Locate the cell with the specified text and output its (X, Y) center coordinate. 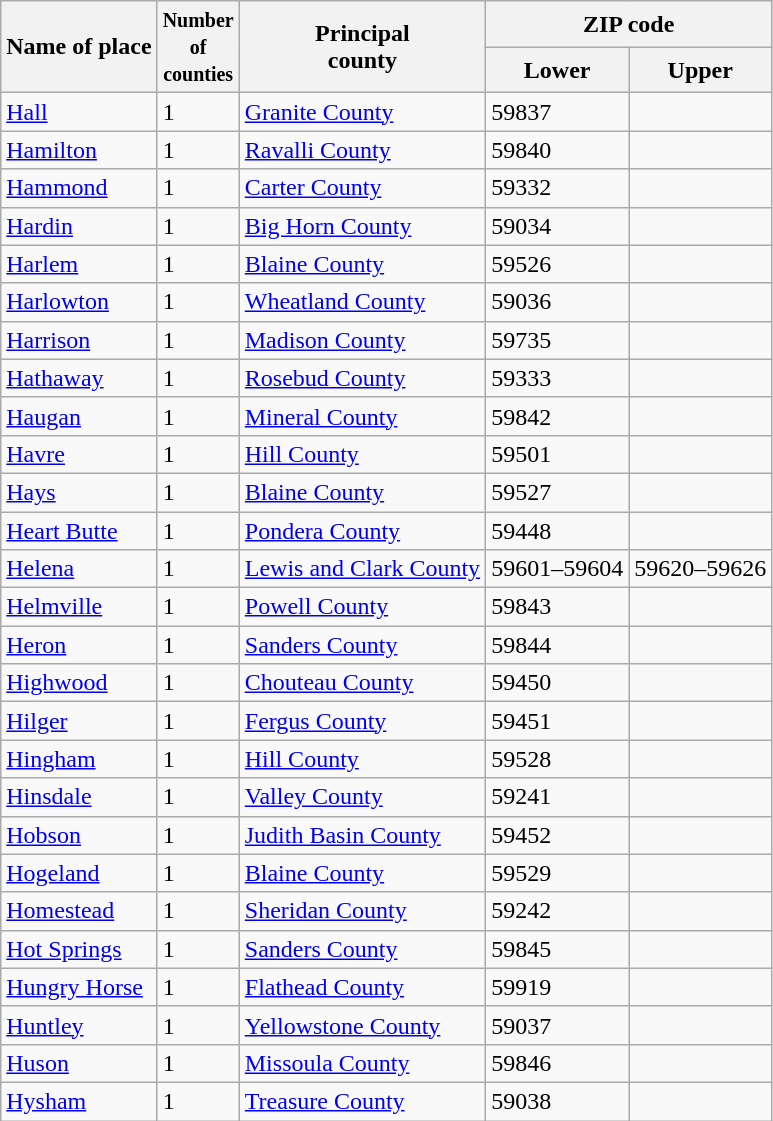
59919 (558, 987)
Mineral County (362, 416)
Homestead (79, 911)
Hysham (79, 1101)
Lower (558, 70)
Flathead County (362, 987)
59528 (558, 759)
59501 (558, 454)
Harlem (79, 264)
Hot Springs (79, 949)
Ravalli County (362, 150)
59529 (558, 873)
Hobson (79, 835)
Big Horn County (362, 226)
59527 (558, 492)
Powell County (362, 607)
Huntley (79, 1025)
Treasure County (362, 1101)
Harrison (79, 340)
Wheatland County (362, 302)
Hathaway (79, 378)
Pondera County (362, 531)
59846 (558, 1063)
Helmville (79, 607)
Huson (79, 1063)
59842 (558, 416)
59601–59604 (558, 569)
Hungry Horse (79, 987)
Judith Basin County (362, 835)
Haugan (79, 416)
59037 (558, 1025)
Granite County (362, 112)
59333 (558, 378)
59034 (558, 226)
59036 (558, 302)
Fergus County (362, 721)
59451 (558, 721)
Carter County (362, 188)
59526 (558, 264)
Heart Butte (79, 531)
ZIP code (629, 24)
59332 (558, 188)
59840 (558, 150)
Helena (79, 569)
Hingham (79, 759)
Rosebud County (362, 378)
Name of place (79, 47)
Havre (79, 454)
59837 (558, 112)
Lewis and Clark County (362, 569)
59450 (558, 683)
59843 (558, 607)
59844 (558, 645)
Valley County (362, 797)
Missoula County (362, 1063)
Hogeland (79, 873)
Madison County (362, 340)
59241 (558, 797)
59735 (558, 340)
Hammond (79, 188)
59038 (558, 1101)
Highwood (79, 683)
Hardin (79, 226)
59452 (558, 835)
Yellowstone County (362, 1025)
59242 (558, 911)
Hall (79, 112)
Harlowton (79, 302)
Hays (79, 492)
Principal county (362, 47)
Number ofcounties (198, 47)
59448 (558, 531)
Upper (700, 70)
Hilger (79, 721)
59620–59626 (700, 569)
Hamilton (79, 150)
Sheridan County (362, 911)
Chouteau County (362, 683)
Heron (79, 645)
59845 (558, 949)
Hinsdale (79, 797)
